Extract the (x, y) coordinate from the center of the cell holding the provided text.  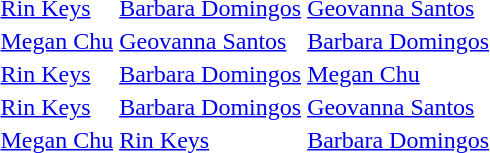
Geovanna Santos (210, 41)
